Return [x, y] of the center of cell containing provided text 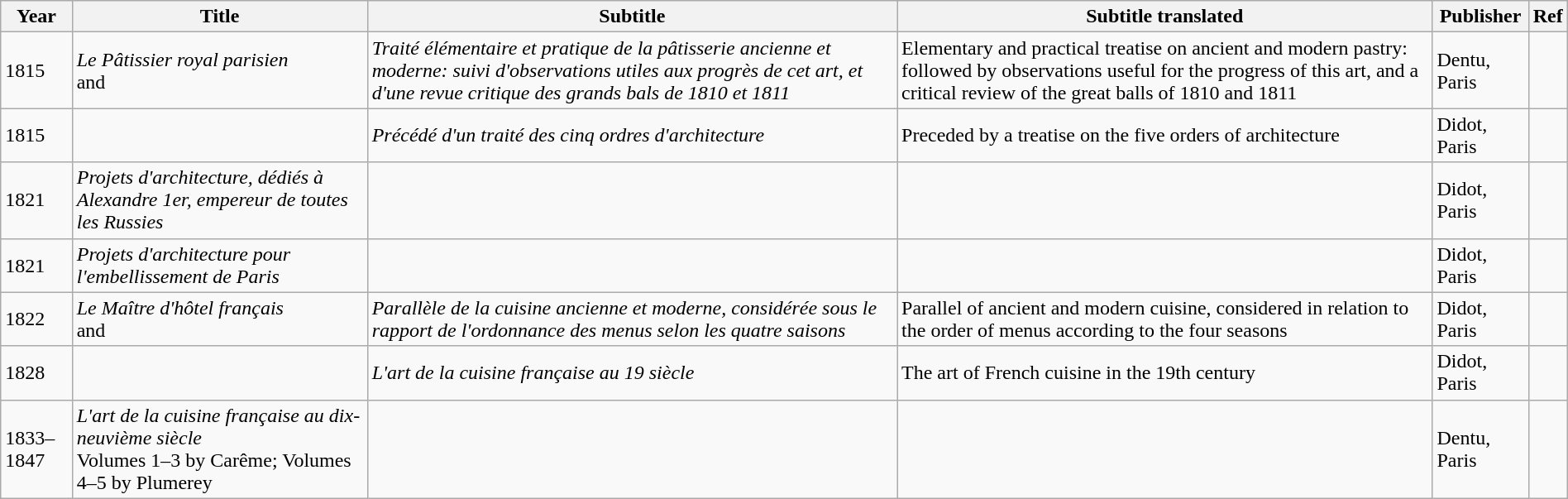
Projets d'architecture, dédiés à Alexandre 1er, empereur de toutes les Russies [220, 200]
1833–1847 [36, 449]
1822 [36, 319]
L'art de la cuisine française au 19 siècle [632, 372]
Subtitle translated [1164, 17]
Projets d'architecture pour l'embellissement de Paris [220, 265]
Le Pâtissier royal parisien and [220, 70]
Le Maître d'hôtel français and [220, 319]
L'art de la cuisine française au dix-neuvième siècleVolumes 1–3 by Carême; Volumes 4–5 by Plumerey [220, 449]
1828 [36, 372]
Title [220, 17]
Précédé d'un traité des cinq ordres d'architecture [632, 136]
Publisher [1480, 17]
Preceded by a treatise on the five orders of architecture [1164, 136]
Year [36, 17]
Parallel of ancient and modern cuisine, considered in relation to the order of menus according to the four seasons [1164, 319]
Ref [1548, 17]
The art of French cuisine in the 19th century [1164, 372]
Subtitle [632, 17]
Parallèle de la cuisine ancienne et moderne, considérée sous le rapport de l'ordonnance des menus selon les quatre saisons [632, 319]
